Pinpoint the cell where the given text exists, returning its (X, Y) midpoint coordinate. 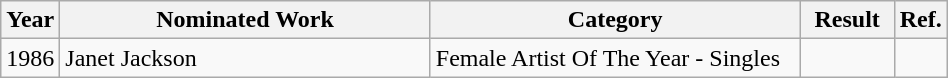
1986 (30, 58)
Nominated Work (245, 20)
Female Artist Of The Year - Singles (615, 58)
Result (847, 20)
Ref. (920, 20)
Janet Jackson (245, 58)
Category (615, 20)
Year (30, 20)
